Search for the cell housing the specified text and yield its (X, Y) center coordinate. 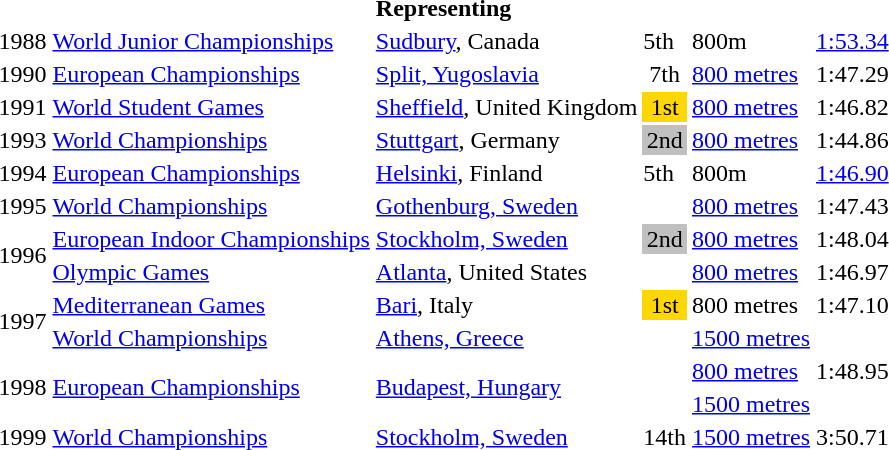
Atlanta, United States (506, 272)
Stuttgart, Germany (506, 140)
Athens, Greece (506, 338)
Sheffield, United Kingdom (506, 107)
7th (665, 74)
Budapest, Hungary (506, 388)
Olympic Games (211, 272)
European Indoor Championships (211, 239)
Bari, Italy (506, 305)
World Student Games (211, 107)
Mediterranean Games (211, 305)
World Junior Championships (211, 41)
Gothenburg, Sweden (506, 206)
Helsinki, Finland (506, 173)
Stockholm, Sweden (506, 239)
Sudbury, Canada (506, 41)
Split, Yugoslavia (506, 74)
